Provide the (X, Y) coordinate of the cell's center where the given text is located.  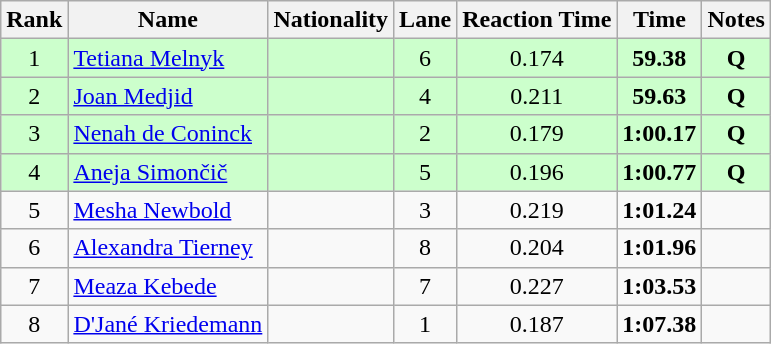
Joan Medjid (168, 96)
Tetiana Melnyk (168, 58)
Notes (736, 20)
0.211 (537, 96)
1:03.53 (660, 286)
Rank (34, 20)
Name (168, 20)
1:01.24 (660, 210)
Alexandra Tierney (168, 248)
D'Jané Kriedemann (168, 324)
0.227 (537, 286)
Meaza Kebede (168, 286)
1:07.38 (660, 324)
Nenah de Coninck (168, 134)
1:01.96 (660, 248)
0.174 (537, 58)
0.219 (537, 210)
0.187 (537, 324)
Reaction Time (537, 20)
59.38 (660, 58)
1:00.77 (660, 172)
59.63 (660, 96)
Lane (426, 20)
Mesha Newbold (168, 210)
Nationality (331, 20)
Time (660, 20)
Aneja Simončič (168, 172)
0.196 (537, 172)
0.179 (537, 134)
1:00.17 (660, 134)
0.204 (537, 248)
